Provide the (X, Y) coordinate of the cell's center where the given text is located.  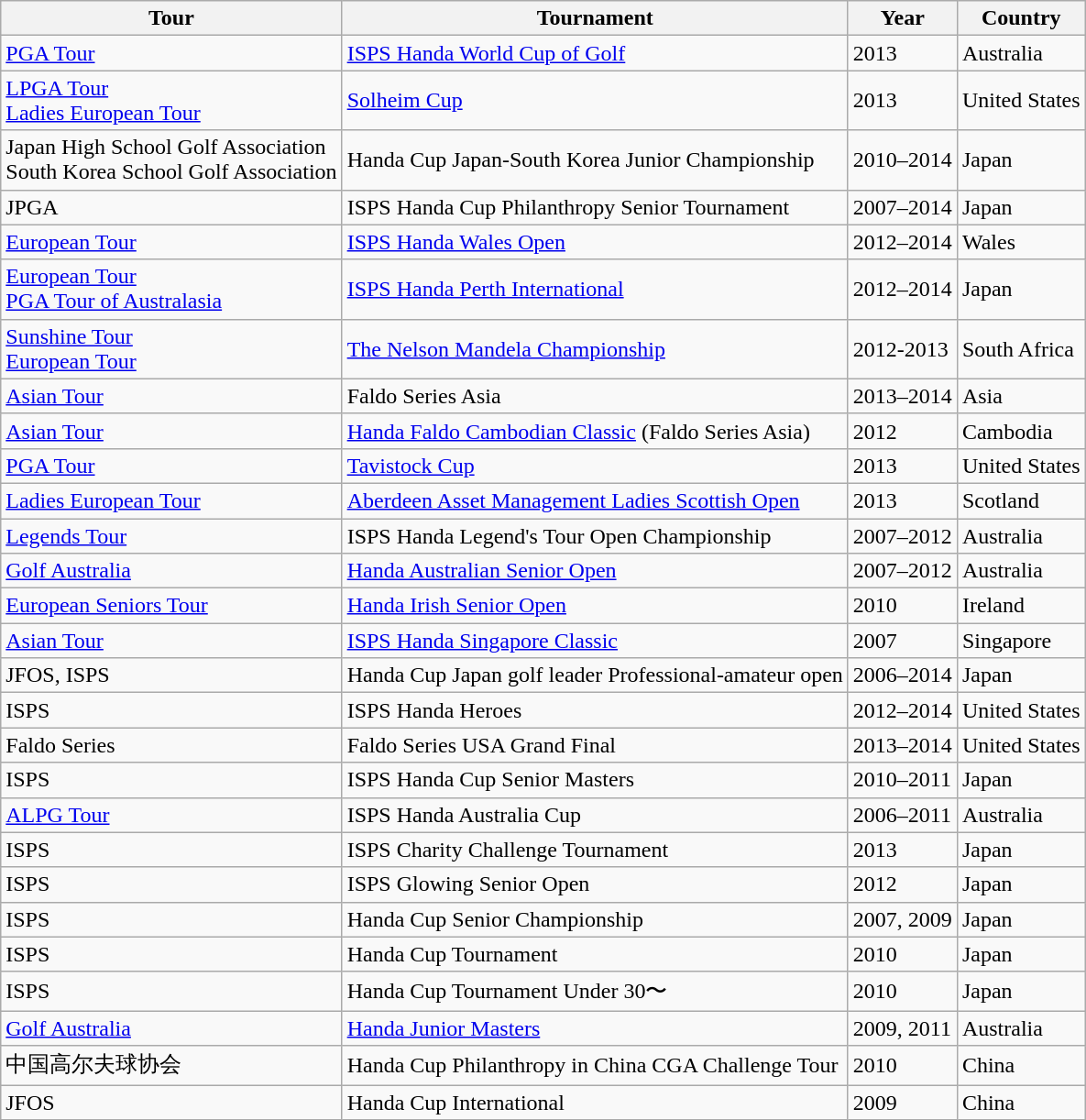
Singapore (1021, 641)
Aberdeen Asset Management Ladies Scottish Open (595, 500)
Faldo Series USA Grand Final (595, 745)
ISPS Glowing Senior Open (595, 884)
JPGA (171, 207)
2007–2014 (902, 207)
2009, 2011 (902, 1028)
Year (902, 18)
ISPS Handa Singapore Classic (595, 641)
Tavistock Cup (595, 466)
ALPG Tour (171, 815)
LPGA TourLadies European Tour (171, 101)
ISPS Handa Cup Senior Masters (595, 780)
Handa Cup Philanthropy in China CGA Challenge Tour (595, 1065)
Solheim Cup (595, 101)
2009 (902, 1103)
Handa Cup International (595, 1103)
2010–2014 (902, 159)
Handa Faldo Cambodian Classic (Faldo Series Asia) (595, 431)
Handa Cup Japan-South Korea Junior Championship (595, 159)
ISPS Handa Perth International (595, 290)
Country (1021, 18)
Handa Cup Senior Championship (595, 919)
Sunshine TourEuropean Tour (171, 348)
ISPS Handa Wales Open (595, 242)
ISPS Charity Challenge Tournament (595, 850)
Cambodia (1021, 431)
2006–2014 (902, 675)
JFOS (171, 1103)
European Seniors Tour (171, 606)
Legends Tour (171, 536)
European Tour (171, 242)
2007, 2009 (902, 919)
The Nelson Mandela Championship (595, 348)
2007 (902, 641)
Scotland (1021, 500)
Wales (1021, 242)
ISPS Handa World Cup of Golf (595, 53)
Handa Irish Senior Open (595, 606)
JFOS, ISPS (171, 675)
Faldo Series (171, 745)
Ladies European Tour (171, 500)
ISPS Handa Cup Philanthropy Senior Tournament (595, 207)
South Africa (1021, 348)
Ireland (1021, 606)
ISPS Handa Heroes (595, 710)
ISPS Handa Australia Cup (595, 815)
中国高尔夫球协会 (171, 1065)
ISPS Handa Legend's Tour Open Championship (595, 536)
European TourPGA Tour of Australasia (171, 290)
2012-2013 (902, 348)
Handa Cup Tournament (595, 954)
2006–2011 (902, 815)
Asia (1021, 396)
Handa Junior Masters (595, 1028)
Handa Cup Japan golf leader Professional-amateur open (595, 675)
2010–2011 (902, 780)
Handa Australian Senior Open (595, 571)
Handa Cup Tournament Under 30〜 (595, 992)
Tournament (595, 18)
Tour (171, 18)
Faldo Series Asia (595, 396)
Japan High School Golf AssociationSouth Korea School Golf Association (171, 159)
